Return (X, Y) of the center of cell containing provided text 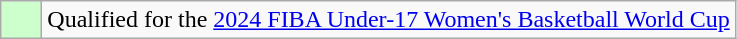
Qualified for the 2024 FIBA Under-17 Women's Basketball World Cup (388, 20)
